Detect which cell encompasses the target text, then output its [X, Y] center coordinate. 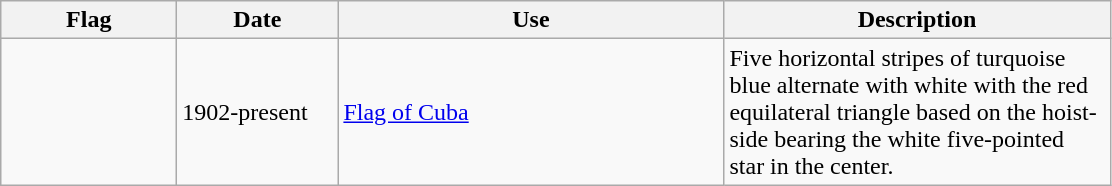
Flag of Cuba [531, 112]
Description [917, 20]
Use [531, 20]
Date [258, 20]
Flag [89, 20]
1902-present [258, 112]
